Detect which cell encompasses the target text, then output its [X, Y] center coordinate. 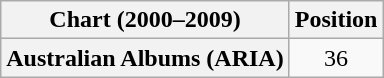
Position [336, 20]
36 [336, 58]
Australian Albums (ARIA) [145, 58]
Chart (2000–2009) [145, 20]
